Search for the cell housing the specified text and yield its (X, Y) center coordinate. 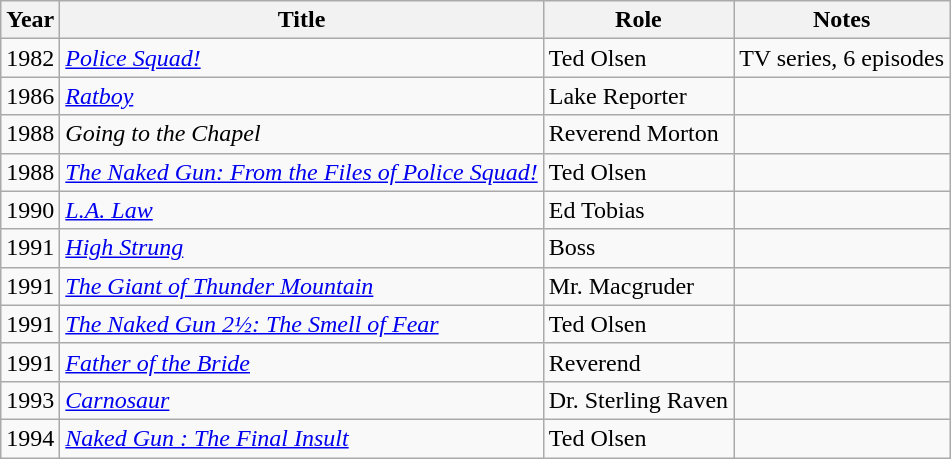
Title (302, 20)
Ed Tobias (638, 210)
Role (638, 20)
The Giant of Thunder Mountain (302, 286)
1982 (30, 58)
Carnosaur (302, 400)
1990 (30, 210)
Police Squad! (302, 58)
1993 (30, 400)
Mr. Macgruder (638, 286)
The Naked Gun: From the Files of Police Squad! (302, 172)
Ratboy (302, 96)
1986 (30, 96)
Dr. Sterling Raven (638, 400)
TV series, 6 episodes (842, 58)
1994 (30, 438)
Reverend (638, 362)
Lake Reporter (638, 96)
Boss (638, 248)
L.A. Law (302, 210)
High Strung (302, 248)
Father of the Bride (302, 362)
Reverend Morton (638, 134)
Naked Gun : The Final Insult (302, 438)
Going to the Chapel (302, 134)
Year (30, 20)
Notes (842, 20)
The Naked Gun 2½: The Smell of Fear (302, 324)
